Identify which cell holds the provided text, then report its [x, y] central coordinate. 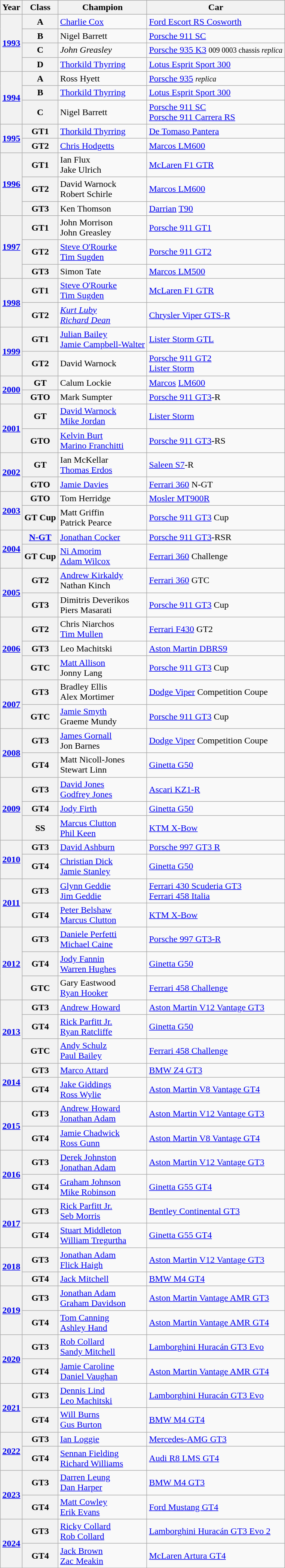
Stuart Middleton William Tregurtha [102, 1235]
Class [40, 7]
2014 [11, 1082]
Jonathan Adam Flick Haigh [102, 1260]
2000 [11, 390]
2013 [11, 1032]
Leo Machitski [102, 649]
David Ashburn [102, 847]
Charlie Cox [102, 22]
Andrew Howard Jonathan Adam [102, 1114]
1993 [11, 43]
Jack Mitchell [102, 1279]
Jonathan Adam Graham Davidson [102, 1299]
Bradley Ellis Alex Mortimer [102, 692]
Gary Eastwood Ryan Hooker [102, 988]
2002 [11, 472]
Lamborghini Huracán GT3 Evo 2 [216, 1531]
Jonathan Cocker [102, 537]
Dennis Lind Leo Machitski [102, 1396]
Ian McKellar Thomas Erdos [102, 465]
D [40, 64]
Porsche 911 GT2 [216, 252]
BMW Z4 GT3 [216, 1070]
John Greasley [102, 50]
Porsche 911 GT1 [216, 228]
De Tomaso Pantera [216, 131]
Jody Fannin Warren Hughes [102, 964]
Rob Collard Sandy Mitchell [102, 1347]
2010 [11, 859]
Ferrari 360 N-GT [216, 484]
Porsche 997 GT3-R [216, 940]
Year [11, 7]
Marcos LM500 [216, 271]
2008 [11, 753]
Derek Johnston Jonathan Adam [102, 1162]
Porsche 997 GT3 R [216, 847]
2022 [11, 1451]
Mercedes-AMG GT3 [216, 1439]
Ferrari F430 GT2 [216, 629]
Marcus Clutton Phil Keen [102, 828]
2018 [11, 1267]
Julian Bailey Jamie Campbell-Walter [102, 339]
Jamie Chadwick Ross Gunn [102, 1138]
Porsche 935 K3 009 0003 chassis replica [216, 50]
Matt Cowley Erik Evans [102, 1507]
Ferrari 360 GTC [216, 581]
Porsche 911 GT3-RS [216, 440]
Daniele Perfetti Michael Caine [102, 940]
Car [216, 7]
Porsche 935 replica [216, 78]
Saleen S7-R [216, 465]
Champion [102, 7]
Ferrari 360 Challenge [216, 556]
Jake Giddings Ross Wylie [102, 1089]
Andrew Kirkaldy Nathan Kinch [102, 581]
1998 [11, 303]
1994 [11, 98]
2007 [11, 704]
Jamie Davies [102, 484]
2021 [11, 1408]
1997 [11, 247]
SS [40, 828]
John Morrison John Greasley [102, 228]
Graham Johnson Mike Robinson [102, 1186]
James Gornall Jon Barnes [102, 741]
2009 [11, 808]
Ascari KZ1-R [216, 789]
Christian Dick Jamie Stanley [102, 866]
Chris Niarchos Tim Mullen [102, 629]
1999 [11, 351]
Jody Firth [102, 808]
Glynn Geddie Jim Geddie [102, 890]
Darrian T90 [216, 208]
David Warnock Mike Jordan [102, 416]
2017 [11, 1223]
Kelvin Burt Marino Franchitti [102, 440]
Darren Leung Dan Harper [102, 1482]
David Jones Godfrey Jones [102, 789]
Audi R8 LMS GT4 [216, 1458]
Rick Parfitt Jr. Ryan Ratcliffe [102, 1026]
2019 [11, 1310]
Andy Schulz Paul Bailey [102, 1051]
2024 [11, 1543]
Lister Storm GTL [216, 339]
2016 [11, 1174]
Jack Brown Zac Meakin [102, 1556]
David Warnock Robert Schirle [102, 189]
Sennan Fielding Richard Williams [102, 1458]
2005 [11, 593]
Porsche 911 GT3-R [216, 397]
Ian Flux Jake Ulrich [102, 164]
Chris Hodgetts [102, 145]
Rick Parfitt Jr. Seb Morris [102, 1211]
Simon Tate [102, 271]
Ricky Collard Rob Collard [102, 1531]
Jamie Smyth Graeme Mundy [102, 716]
2006 [11, 649]
Ford Mustang GT4 [216, 1507]
Tom Canning Ashley Hand [102, 1322]
Ken Thomson [102, 208]
David Warnock [102, 363]
2001 [11, 428]
Tom Herridge [102, 498]
Aston Martin DBRS9 [216, 649]
1996 [11, 184]
Mosler MT900R [216, 498]
Porsche 911 GT2Lister Storm [216, 363]
Andrew Howard [102, 1007]
1995 [11, 138]
Peter Belshaw Marcus Clutton [102, 915]
2020 [11, 1359]
Ferrari 430 Scuderia GT3Ferrari 458 Italia [216, 890]
Kurt Luby Richard Dean [102, 315]
Aston Martin Vantage AMR GT3 [216, 1299]
Ford Escort RS Cosworth [216, 22]
McLaren Artura GT4 [216, 1556]
Marco Attard [102, 1070]
N-GT [40, 537]
Porsche 911 SC [216, 36]
2023 [11, 1495]
Matt Nicoll-Jones Stewart Linn [102, 765]
Calum Lockie [102, 383]
Dimitris Deverikos Piers Masarati [102, 605]
2015 [11, 1126]
Matt Griffin Patrick Pearce [102, 517]
Matt Allison Jonny Lang [102, 668]
Lister Storm [216, 416]
2003 [11, 511]
Will Burns Gus Burton [102, 1420]
2012 [11, 964]
2011 [11, 903]
Chrysler Viper GTS-R [216, 315]
Jamie Caroline Daniel Vaughan [102, 1371]
Ni Amorim Adam Wilcox [102, 556]
Ross Hyett [102, 78]
Mark Sumpter [102, 397]
Bentley Continental GT3 [216, 1211]
2004 [11, 549]
Porsche 911 SCPorsche 911 Carrera RS [216, 112]
Porsche 911 GT3-RSR [216, 537]
Ian Loggie [102, 1439]
BMW M4 GT3 [216, 1482]
